Detect which cell encompasses the target text, then output its [X, Y] center coordinate. 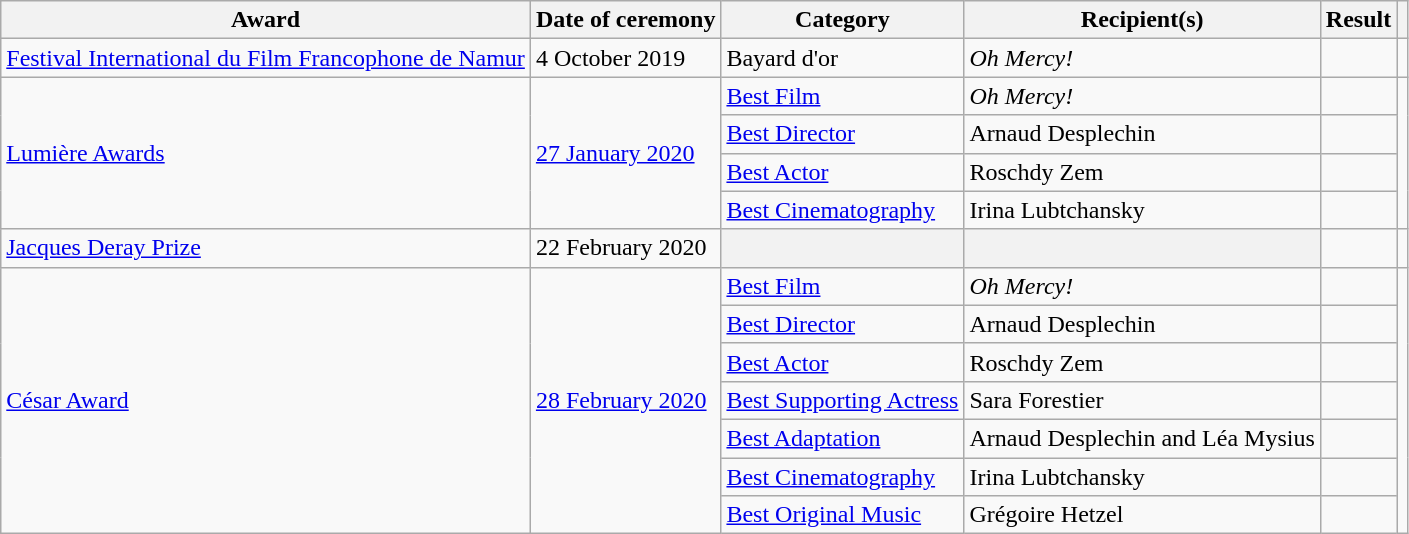
Bayard d'or [842, 58]
Festival International du Film Francophone de Namur [266, 58]
Grégoire Hetzel [1142, 515]
Date of ceremony [626, 20]
Recipient(s) [1142, 20]
4 October 2019 [626, 58]
Award [266, 20]
28 February 2020 [626, 400]
Category [842, 20]
Result [1358, 20]
Best Original Music [842, 515]
Lumière Awards [266, 153]
César Award [266, 400]
Best Adaptation [842, 438]
27 January 2020 [626, 153]
Jacques Deray Prize [266, 248]
22 February 2020 [626, 248]
Sara Forestier [1142, 400]
Best Supporting Actress [842, 400]
Arnaud Desplechin and Léa Mysius [1142, 438]
